For the text-containing cell, return its midpoint in (x, y) coordinate format. 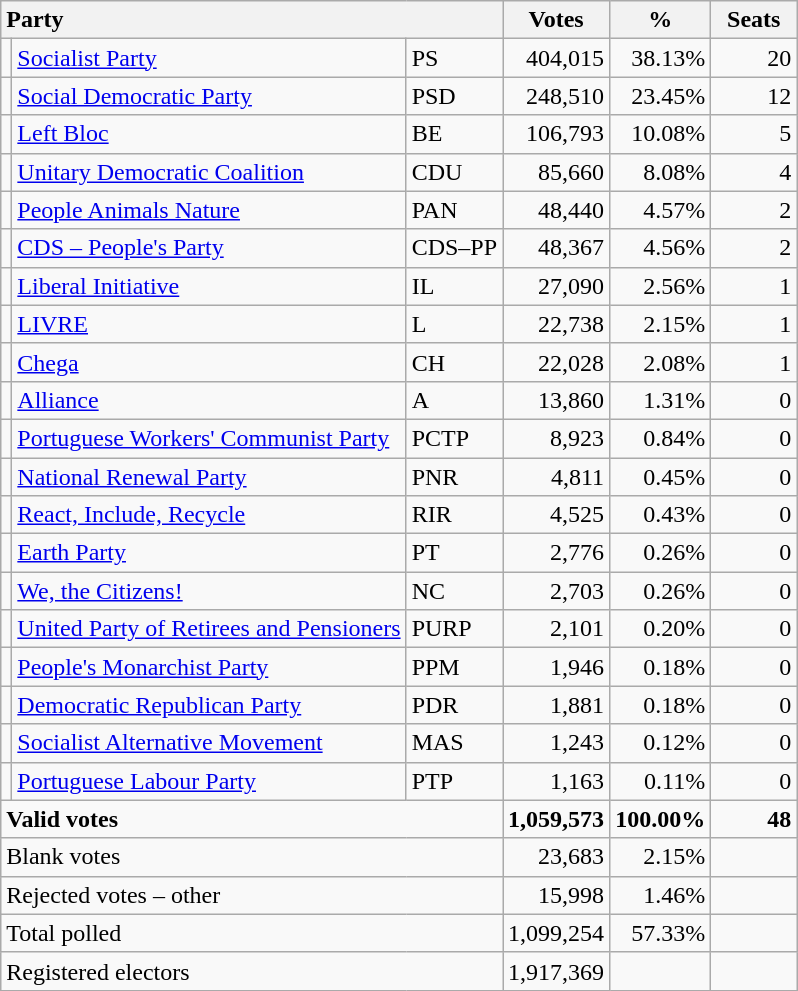
1,881 (556, 705)
People Animals Nature (209, 210)
48 (754, 819)
1,163 (556, 781)
23,683 (556, 857)
PNR (454, 477)
IL (454, 286)
0.12% (660, 743)
Party (252, 20)
Socialist Party (209, 58)
Rejected votes – other (252, 895)
1,243 (556, 743)
Social Democratic Party (209, 96)
4.56% (660, 248)
Seats (754, 20)
23.45% (660, 96)
CDS–PP (454, 248)
57.33% (660, 933)
PSD (454, 96)
1,099,254 (556, 933)
Blank votes (252, 857)
0.11% (660, 781)
National Renewal Party (209, 477)
MAS (454, 743)
CDU (454, 172)
20 (754, 58)
22,738 (556, 324)
PPM (454, 667)
4 (754, 172)
PTP (454, 781)
0.20% (660, 629)
PAN (454, 210)
15,998 (556, 895)
5 (754, 134)
2,703 (556, 591)
38.13% (660, 58)
Chega (209, 362)
2.56% (660, 286)
2,776 (556, 553)
CH (454, 362)
1.46% (660, 895)
We, the Citizens! (209, 591)
A (454, 400)
NC (454, 591)
Alliance (209, 400)
Portuguese Labour Party (209, 781)
LIVRE (209, 324)
8,923 (556, 438)
Liberal Initiative (209, 286)
22,028 (556, 362)
0.43% (660, 515)
Unitary Democratic Coalition (209, 172)
4,811 (556, 477)
1,059,573 (556, 819)
Earth Party (209, 553)
PCTP (454, 438)
27,090 (556, 286)
1,917,369 (556, 971)
0.45% (660, 477)
Democratic Republican Party (209, 705)
Votes (556, 20)
RIR (454, 515)
0.84% (660, 438)
404,015 (556, 58)
2.08% (660, 362)
12 (754, 96)
United Party of Retirees and Pensioners (209, 629)
React, Include, Recycle (209, 515)
PS (454, 58)
L (454, 324)
4.57% (660, 210)
8.08% (660, 172)
106,793 (556, 134)
13,860 (556, 400)
PDR (454, 705)
48,440 (556, 210)
CDS – People's Party (209, 248)
Portuguese Workers' Communist Party (209, 438)
248,510 (556, 96)
Left Bloc (209, 134)
48,367 (556, 248)
100.00% (660, 819)
PURP (454, 629)
85,660 (556, 172)
% (660, 20)
4,525 (556, 515)
PT (454, 553)
BE (454, 134)
10.08% (660, 134)
People's Monarchist Party (209, 667)
1,946 (556, 667)
Total polled (252, 933)
2,101 (556, 629)
Valid votes (252, 819)
Socialist Alternative Movement (209, 743)
1.31% (660, 400)
Registered electors (252, 971)
